Return the (x, y) coordinate for the center point of the cell that contains the specified text.  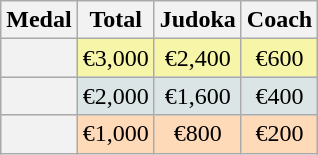
€1,000 (116, 134)
Total (116, 20)
€1,600 (198, 96)
€2,400 (198, 58)
€2,000 (116, 96)
Judoka (198, 20)
Coach (279, 20)
€200 (279, 134)
Medal (39, 20)
€800 (198, 134)
€600 (279, 58)
€400 (279, 96)
€3,000 (116, 58)
